Scan for the cell matching the given text and deliver its (X, Y) coordinate at center. 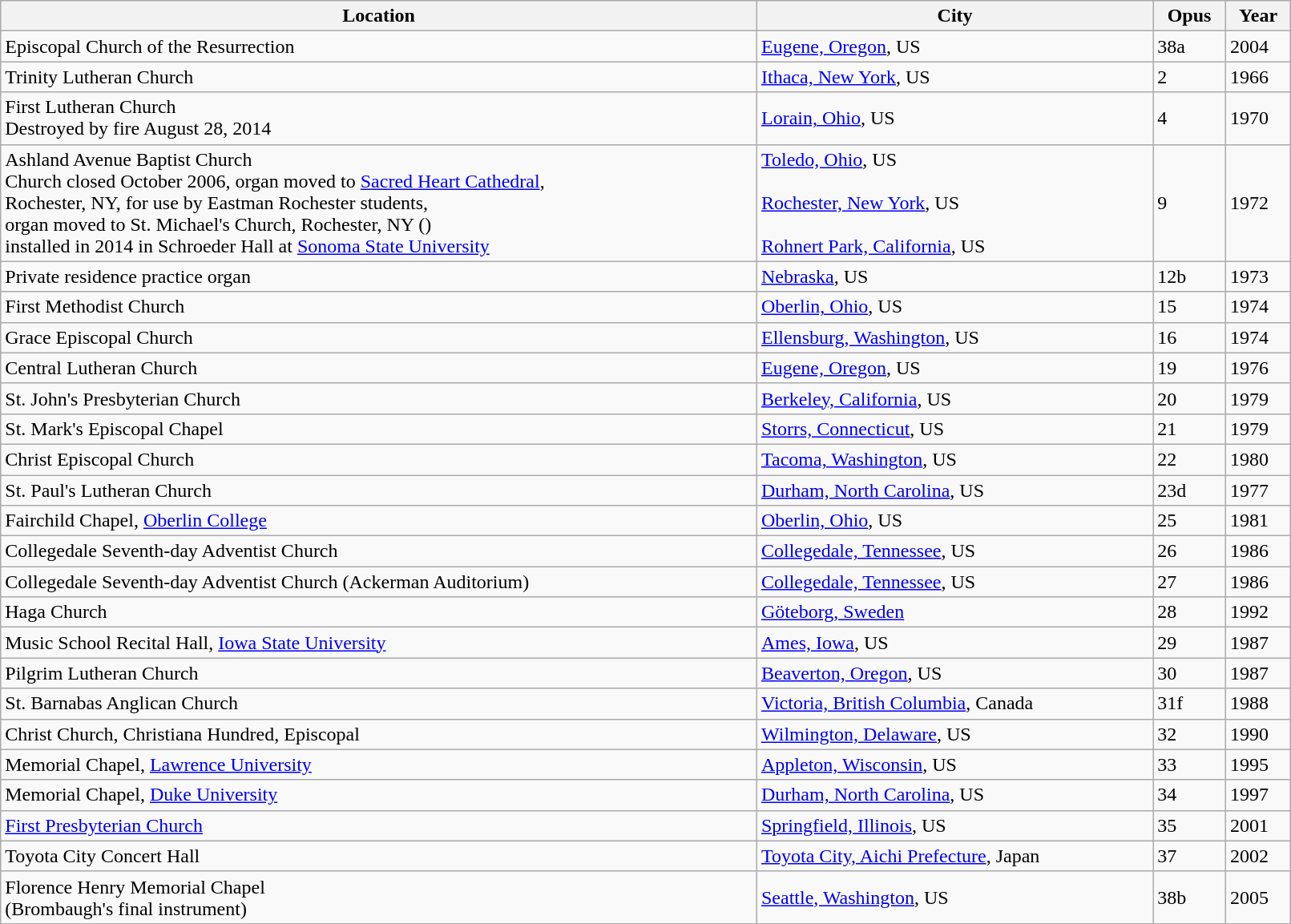
St. Mark's Episcopal Chapel (379, 429)
Christ Episcopal Church (379, 459)
1977 (1258, 490)
27 (1189, 582)
16 (1189, 337)
1997 (1258, 795)
St. Barnabas Anglican Church (379, 704)
15 (1189, 307)
32 (1189, 734)
2004 (1258, 46)
20 (1189, 398)
22 (1189, 459)
1970 (1258, 119)
9 (1189, 203)
Beaverton, Oregon, US (954, 673)
34 (1189, 795)
Pilgrim Lutheran Church (379, 673)
Grace Episcopal Church (379, 337)
12b (1189, 276)
28 (1189, 612)
Private residence practice organ (379, 276)
Location (379, 16)
1980 (1258, 459)
1990 (1258, 734)
Memorial Chapel, Duke University (379, 795)
2002 (1258, 856)
26 (1189, 551)
Storrs, Connecticut, US (954, 429)
1976 (1258, 368)
Toledo, Ohio, USRochester, New York, USRohnert Park, California, US (954, 203)
1981 (1258, 521)
First Presbyterian Church (379, 825)
31f (1189, 704)
2 (1189, 77)
Trinity Lutheran Church (379, 77)
Wilmington, Delaware, US (954, 734)
Victoria, British Columbia, Canada (954, 704)
1992 (1258, 612)
2005 (1258, 898)
21 (1189, 429)
Episcopal Church of the Resurrection (379, 46)
Tacoma, Washington, US (954, 459)
1972 (1258, 203)
Appleton, Wisconsin, US (954, 765)
1988 (1258, 704)
St. Paul's Lutheran Church (379, 490)
Year (1258, 16)
Lorain, Ohio, US (954, 119)
Music School Recital Hall, Iowa State University (379, 643)
Christ Church, Christiana Hundred, Episcopal (379, 734)
Nebraska, US (954, 276)
Toyota City Concert Hall (379, 856)
33 (1189, 765)
1966 (1258, 77)
Ellensburg, Washington, US (954, 337)
29 (1189, 643)
Haga Church (379, 612)
38b (1189, 898)
St. John's Presbyterian Church (379, 398)
Springfield, Illinois, US (954, 825)
Florence Henry Memorial Chapel(Brombaugh's final instrument) (379, 898)
2001 (1258, 825)
Central Lutheran Church (379, 368)
23d (1189, 490)
Memorial Chapel, Lawrence University (379, 765)
Göteborg, Sweden (954, 612)
25 (1189, 521)
Seattle, Washington, US (954, 898)
35 (1189, 825)
1995 (1258, 765)
Collegedale Seventh-day Adventist Church (379, 551)
19 (1189, 368)
Opus (1189, 16)
1973 (1258, 276)
30 (1189, 673)
38a (1189, 46)
Ames, Iowa, US (954, 643)
37 (1189, 856)
City (954, 16)
Collegedale Seventh-day Adventist Church (Ackerman Auditorium) (379, 582)
Ithaca, New York, US (954, 77)
First Lutheran ChurchDestroyed by fire August 28, 2014 (379, 119)
First Methodist Church (379, 307)
Fairchild Chapel, Oberlin College (379, 521)
4 (1189, 119)
Berkeley, California, US (954, 398)
Toyota City, Aichi Prefecture, Japan (954, 856)
